Output the (x, y) coordinate of the center of the cell containing the given text.  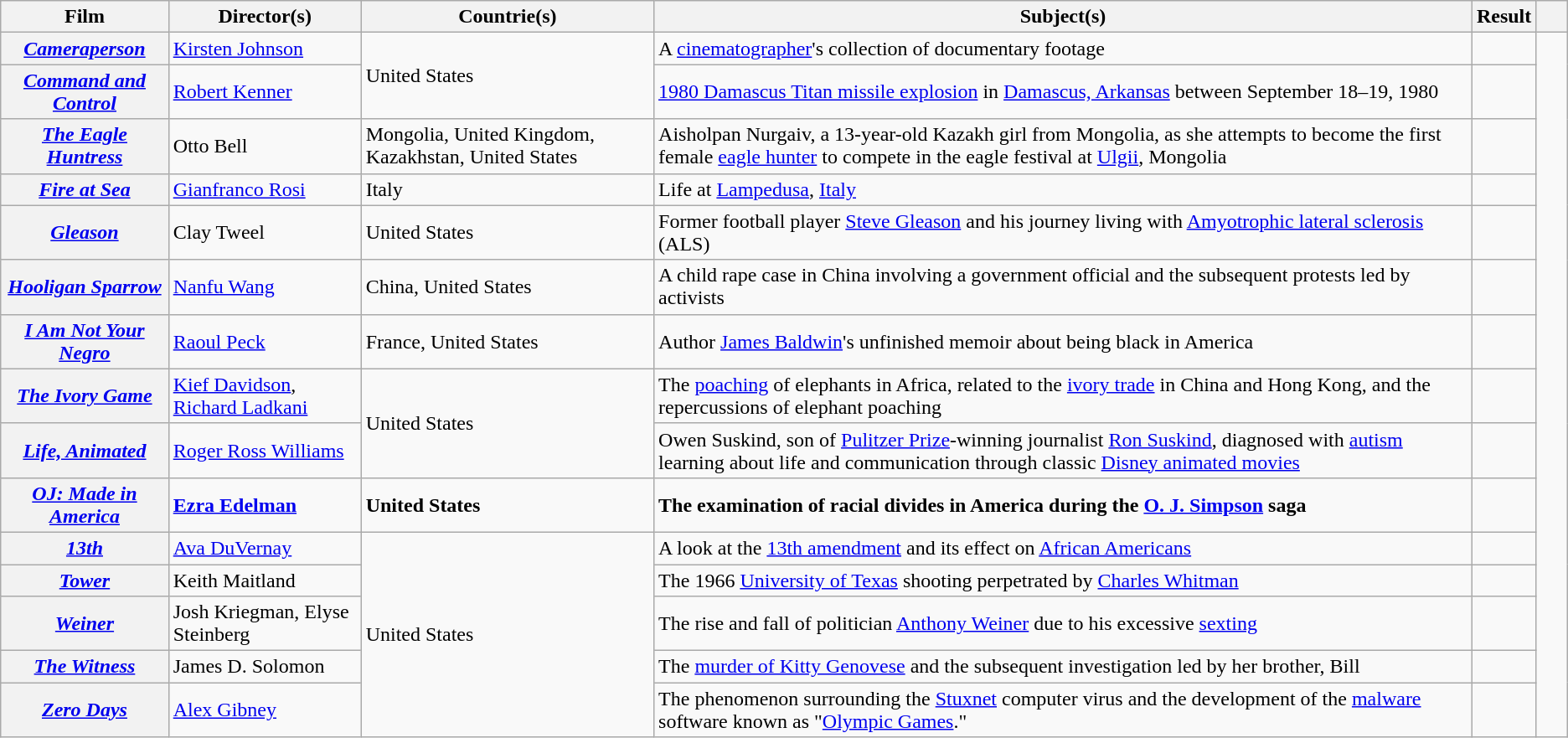
The Witness (85, 667)
The 1966 University of Texas shooting perpetrated by Charles Whitman (1064, 581)
The poaching of elephants in Africa, related to the ivory trade in China and Hong Kong, and the repercussions of elephant poaching (1064, 395)
Robert Kenner (265, 92)
OJ: Made in America (85, 504)
Zero Days (85, 710)
Hooligan Sparrow (85, 286)
Fire at Sea (85, 189)
Gianfranco Rosi (265, 189)
Ezra Edelman (265, 504)
A look at the 13th amendment and its effect on African Americans (1064, 548)
Subject(s) (1064, 17)
I Am Not Your Negro (85, 342)
Author James Baldwin's unfinished memoir about being black in America (1064, 342)
Clay Tweel (265, 233)
The rise and fall of politician Anthony Weiner due to his excessive sexting (1064, 623)
James D. Solomon (265, 667)
Countrie(s) (508, 17)
Italy (508, 189)
1980 Damascus Titan missile explosion in Damascus, Arkansas between September 18–19, 1980 (1064, 92)
Kirsten Johnson (265, 49)
Film (85, 17)
Nanfu Wang (265, 286)
Weiner (85, 623)
Result (1504, 17)
Otto Bell (265, 146)
France, United States (508, 342)
China, United States (508, 286)
13th (85, 548)
The phenomenon surrounding the Stuxnet computer virus and the development of the malware software known as "Olympic Games." (1064, 710)
Command and Control (85, 92)
Life, Animated (85, 451)
Director(s) (265, 17)
Former football player Steve Gleason and his journey living with Amyotrophic lateral sclerosis (ALS) (1064, 233)
Cameraperson (85, 49)
Roger Ross Williams (265, 451)
Alex Gibney (265, 710)
Josh Kriegman, Elyse Steinberg (265, 623)
Kief Davidson, Richard Ladkani (265, 395)
A cinematographer's collection of documentary footage (1064, 49)
A child rape case in China involving a government official and the subsequent protests led by activists (1064, 286)
Keith Maitland (265, 581)
Tower (85, 581)
The examination of racial divides in America during the O. J. Simpson saga (1064, 504)
Raoul Peck (265, 342)
The Eagle Huntress (85, 146)
The murder of Kitty Genovese and the subsequent investigation led by her brother, Bill (1064, 667)
Life at Lampedusa, Italy (1064, 189)
The Ivory Game (85, 395)
Ava DuVernay (265, 548)
Gleason (85, 233)
Mongolia, United Kingdom, Kazakhstan, United States (508, 146)
